For the text-containing cell, return its midpoint in [X, Y] coordinate format. 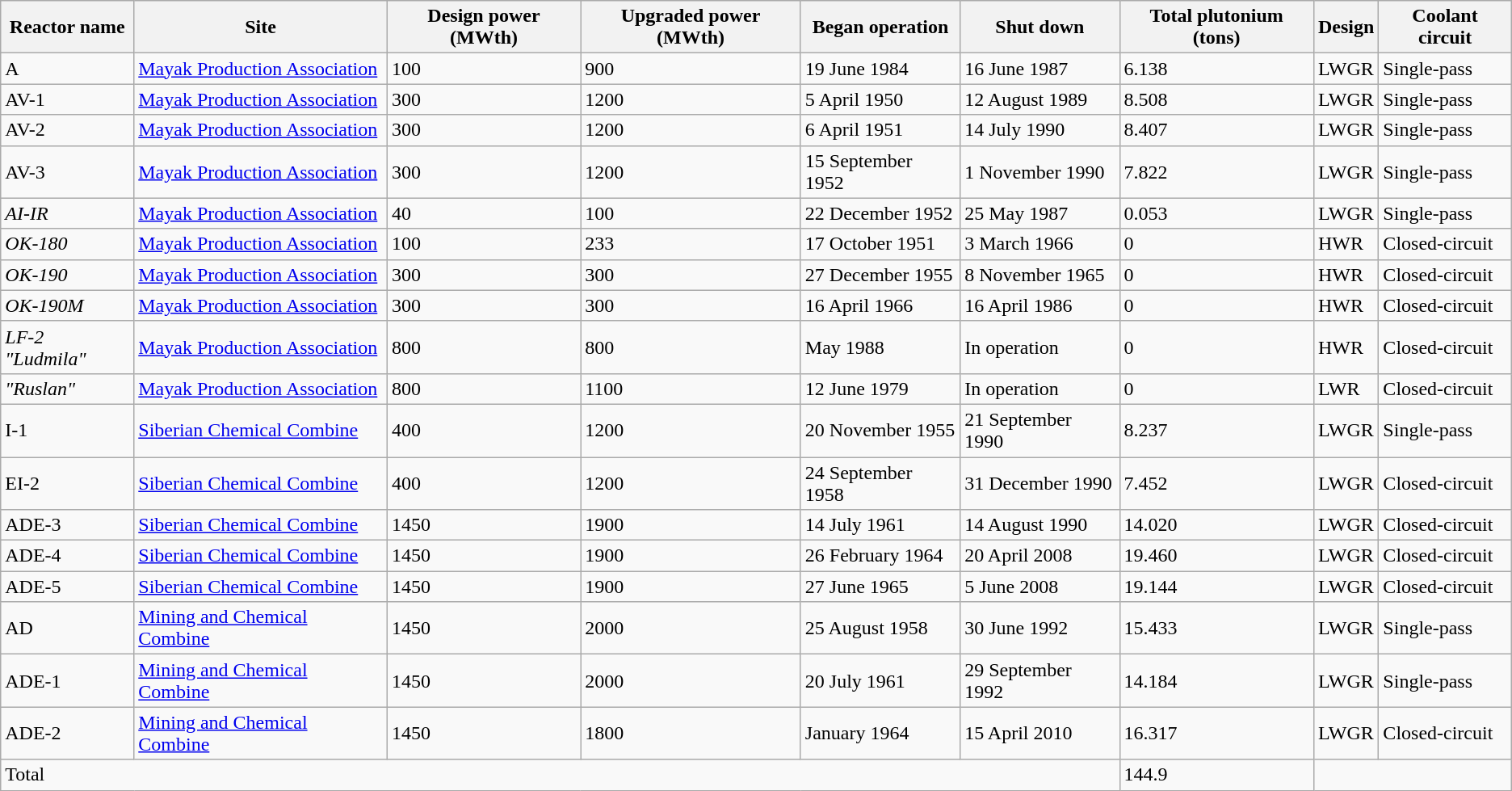
1100 [691, 389]
ADE-2 [68, 734]
12 August 1989 [1040, 99]
0.053 [1216, 213]
OK-180 [68, 244]
25 August 1958 [880, 629]
16 June 1987 [1040, 69]
1800 [691, 734]
19 June 1984 [880, 69]
AD [68, 629]
14.184 [1216, 680]
29 September 1992 [1040, 680]
233 [691, 244]
17 October 1951 [880, 244]
8 November 1965 [1040, 275]
144.9 [1216, 775]
20 July 1961 [880, 680]
LWR [1346, 389]
7.452 [1216, 483]
14.020 [1216, 525]
Site [261, 27]
14 July 1990 [1040, 130]
Began operation [880, 27]
AV-3 [68, 171]
Reactor name [68, 27]
Shut down [1040, 27]
May 1988 [880, 347]
Design power (MWth) [483, 27]
16 April 1966 [880, 305]
21 September 1990 [1040, 430]
15.433 [1216, 629]
EI-2 [68, 483]
OK-190 [68, 275]
January 1964 [880, 734]
14 July 1961 [880, 525]
ADE-5 [68, 587]
24 September 1958 [880, 483]
12 June 1979 [880, 389]
1 November 1990 [1040, 171]
Total [561, 775]
14 August 1990 [1040, 525]
Total plutonium (tons) [1216, 27]
7.822 [1216, 171]
8.407 [1216, 130]
Coolant circuit [1445, 27]
OK-190M [68, 305]
19.460 [1216, 556]
31 December 1990 [1040, 483]
16 April 1986 [1040, 305]
19.144 [1216, 587]
8.237 [1216, 430]
6 April 1951 [880, 130]
ADE-1 [68, 680]
15 April 2010 [1040, 734]
"Ruslan" [68, 389]
25 May 1987 [1040, 213]
5 April 1950 [880, 99]
Upgraded power (MWth) [691, 27]
900 [691, 69]
27 June 1965 [880, 587]
22 December 1952 [880, 213]
40 [483, 213]
16.317 [1216, 734]
I-1 [68, 430]
AV-1 [68, 99]
30 June 1992 [1040, 629]
20 November 1955 [880, 430]
ADE-4 [68, 556]
27 December 1955 [880, 275]
15 September 1952 [880, 171]
5 June 2008 [1040, 587]
A [68, 69]
20 April 2008 [1040, 556]
3 March 1966 [1040, 244]
6.138 [1216, 69]
8.508 [1216, 99]
LF-2 "Ludmila" [68, 347]
AI-IR [68, 213]
AV-2 [68, 130]
26 February 1964 [880, 556]
ADE-3 [68, 525]
Design [1346, 27]
